Pinpoint the cell where the given text exists, returning its [x, y] midpoint coordinate. 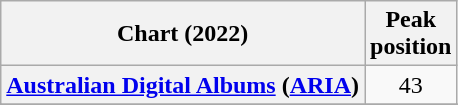
Australian Digital Albums (ARIA) [183, 85]
Peakposition [411, 34]
Chart (2022) [183, 34]
43 [411, 85]
